Capture the cell that displays the provided text and extract its [X, Y] central coordinate. 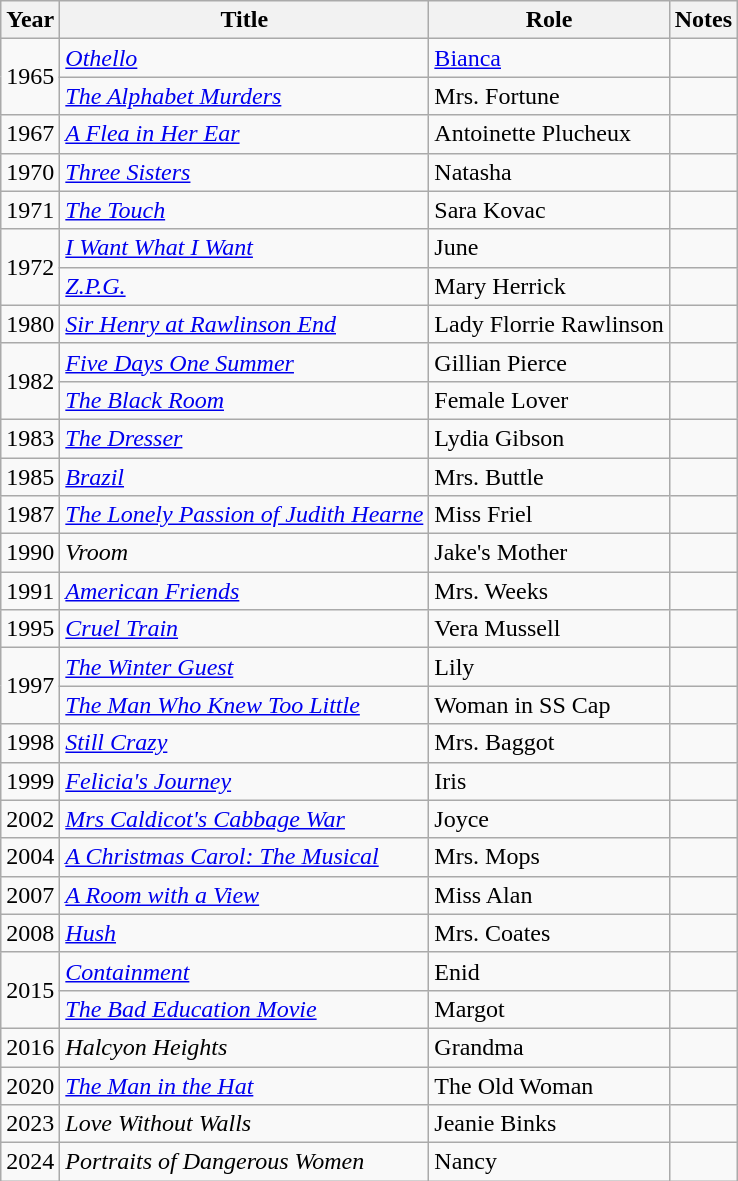
Still Crazy [244, 743]
Natasha [549, 172]
Sara Kovac [549, 210]
2016 [30, 1047]
Sir Henry at Rawlinson End [244, 324]
1985 [30, 477]
Female Lover [549, 400]
Jake's Mother [549, 553]
Felicia's Journey [244, 781]
Hush [244, 933]
Year [30, 20]
Miss Friel [549, 515]
2004 [30, 857]
A Flea in Her Ear [244, 134]
Grandma [549, 1047]
Nancy [549, 1162]
1997 [30, 686]
Lily [549, 667]
Jeanie Binks [549, 1124]
1980 [30, 324]
Love Without Walls [244, 1124]
1987 [30, 515]
June [549, 248]
Iris [549, 781]
1972 [30, 267]
Brazil [244, 477]
2008 [30, 933]
Containment [244, 971]
1965 [30, 77]
Three Sisters [244, 172]
Vera Mussell [549, 629]
Five Days One Summer [244, 362]
Vroom [244, 553]
Mrs. Buttle [549, 477]
Mrs. Coates [549, 933]
Portraits of Dangerous Women [244, 1162]
Mrs. Mops [549, 857]
1995 [30, 629]
Antoinette Plucheux [549, 134]
2024 [30, 1162]
Enid [549, 971]
Miss Alan [549, 895]
The Alphabet Murders [244, 96]
The Man in the Hat [244, 1085]
Othello [244, 58]
1970 [30, 172]
Role [549, 20]
The Winter Guest [244, 667]
The Black Room [244, 400]
1998 [30, 743]
Mrs Caldicot's Cabbage War [244, 819]
Mrs. Weeks [549, 591]
Margot [549, 1009]
2020 [30, 1085]
1983 [30, 438]
Title [244, 20]
Z.P.G. [244, 286]
Lady Florrie Rawlinson [549, 324]
The Old Woman [549, 1085]
Notes [703, 20]
The Bad Education Movie [244, 1009]
Halcyon Heights [244, 1047]
2023 [30, 1124]
Cruel Train [244, 629]
Mrs. Fortune [549, 96]
1982 [30, 381]
Lydia Gibson [549, 438]
Mrs. Baggot [549, 743]
Joyce [549, 819]
1990 [30, 553]
A Christmas Carol: The Musical [244, 857]
American Friends [244, 591]
I Want What I Want [244, 248]
The Dresser [244, 438]
A Room with a View [244, 895]
2015 [30, 990]
1971 [30, 210]
2002 [30, 819]
1991 [30, 591]
1967 [30, 134]
2007 [30, 895]
Mary Herrick [549, 286]
The Lonely Passion of Judith Hearne [244, 515]
Bianca [549, 58]
1999 [30, 781]
Woman in SS Cap [549, 705]
The Man Who Knew Too Little [244, 705]
Gillian Pierce [549, 362]
The Touch [244, 210]
